Scan for the cell matching the given text and deliver its [x, y] coordinate at center. 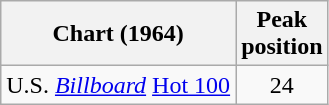
U.S. Billboard Hot 100 [118, 85]
Chart (1964) [118, 34]
24 [282, 85]
Peakposition [282, 34]
